Determine the [X, Y] coordinate at the center of the cell enclosing the given text.  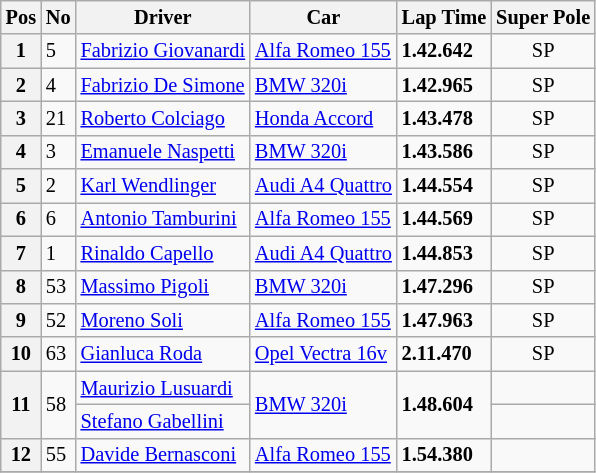
Karl Wendlinger [163, 186]
1.48.604 [444, 404]
Honda Accord [324, 118]
Fabrizio Giovanardi [163, 51]
53 [58, 287]
11 [21, 404]
21 [58, 118]
52 [58, 320]
Stefano Gabellini [163, 421]
9 [21, 320]
Rinaldo Capello [163, 253]
Massimo Pigoli [163, 287]
Roberto Colciago [163, 118]
1.47.963 [444, 320]
Antonio Tamburini [163, 219]
Moreno Soli [163, 320]
55 [58, 455]
1.43.478 [444, 118]
8 [21, 287]
1.54.380 [444, 455]
10 [21, 354]
1.47.296 [444, 287]
Driver [163, 17]
Fabrizio De Simone [163, 85]
1.44.554 [444, 186]
Emanuele Naspetti [163, 152]
1.42.965 [444, 85]
Opel Vectra 16v [324, 354]
1.43.586 [444, 152]
7 [21, 253]
Pos [21, 17]
Maurizio Lusuardi [163, 388]
1.44.569 [444, 219]
1.42.642 [444, 51]
No [58, 17]
58 [58, 404]
Lap Time [444, 17]
Super Pole [543, 17]
63 [58, 354]
12 [21, 455]
Davide Bernasconi [163, 455]
1.44.853 [444, 253]
Car [324, 17]
Gianluca Roda [163, 354]
2.11.470 [444, 354]
